Capture the cell that displays the provided text and extract its (X, Y) central coordinate. 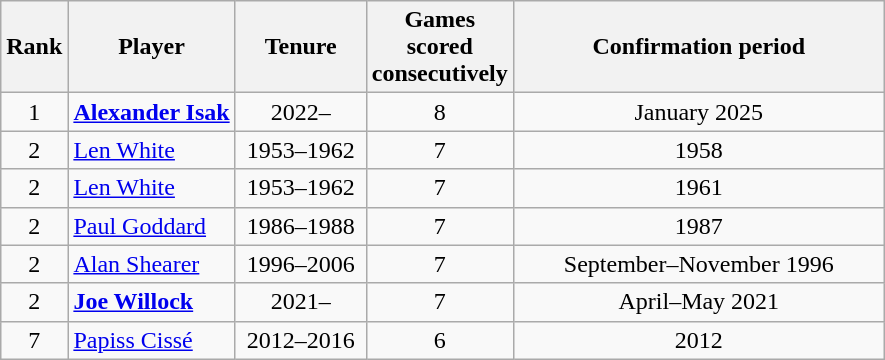
Player (152, 47)
Games scored consecutively (440, 47)
2012–2016 (300, 340)
1987 (698, 226)
1958 (698, 150)
Paul Goddard (152, 226)
Confirmation period (698, 47)
2021– (300, 302)
Rank (34, 47)
Alan Shearer (152, 264)
September–November 1996 (698, 264)
8 (440, 112)
6 (440, 340)
2022– (300, 112)
2012 (698, 340)
Tenure (300, 47)
January 2025 (698, 112)
Joe Willock (152, 302)
Papiss Cissé (152, 340)
1986–1988 (300, 226)
1996–2006 (300, 264)
Alexander Isak (152, 112)
1 (34, 112)
1961 (698, 188)
April–May 2021 (698, 302)
